Capture the cell that displays the provided text and extract its [X, Y] central coordinate. 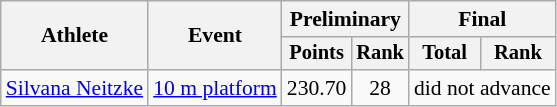
230.70 [316, 88]
Final [482, 19]
Total [444, 54]
Preliminary [346, 19]
10 m platform [215, 88]
28 [380, 88]
did not advance [482, 88]
Points [316, 54]
Event [215, 36]
Silvana Neitzke [74, 88]
Athlete [74, 36]
